Search for the cell housing the specified text and yield its [x, y] center coordinate. 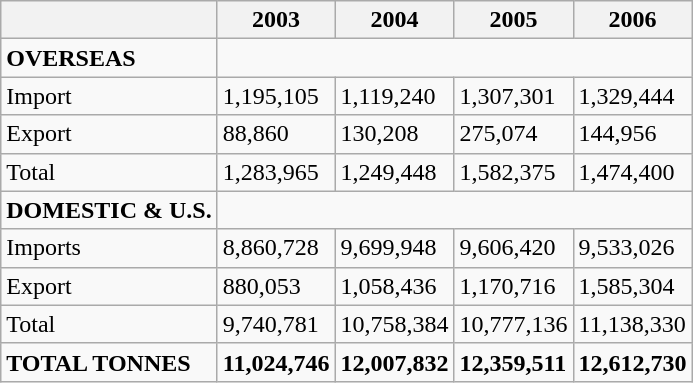
1,582,375 [514, 172]
9,606,420 [514, 248]
1,119,240 [394, 96]
88,860 [276, 134]
1,329,444 [632, 96]
1,283,965 [276, 172]
10,777,136 [514, 324]
1,249,448 [394, 172]
1,474,400 [632, 172]
2005 [514, 20]
2006 [632, 20]
10,758,384 [394, 324]
12,612,730 [632, 362]
1,170,716 [514, 286]
8,860,728 [276, 248]
11,138,330 [632, 324]
130,208 [394, 134]
12,007,832 [394, 362]
9,740,781 [276, 324]
11,024,746 [276, 362]
1,307,301 [514, 96]
TOTAL TONNES [109, 362]
Import [109, 96]
275,074 [514, 134]
1,585,304 [632, 286]
144,956 [632, 134]
2004 [394, 20]
880,053 [276, 286]
9,533,026 [632, 248]
1,195,105 [276, 96]
9,699,948 [394, 248]
2003 [276, 20]
Imports [109, 248]
OVERSEAS [109, 58]
1,058,436 [394, 286]
DOMESTIC & U.S. [109, 210]
12,359,511 [514, 362]
